Scan for the cell matching the given text and deliver its (x, y) coordinate at center. 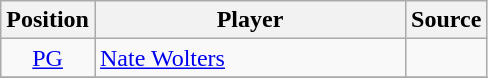
Source (446, 20)
Player (250, 20)
Nate Wolters (250, 58)
Position (48, 20)
PG (48, 58)
